Detect which cell encompasses the target text, then output its [X, Y] center coordinate. 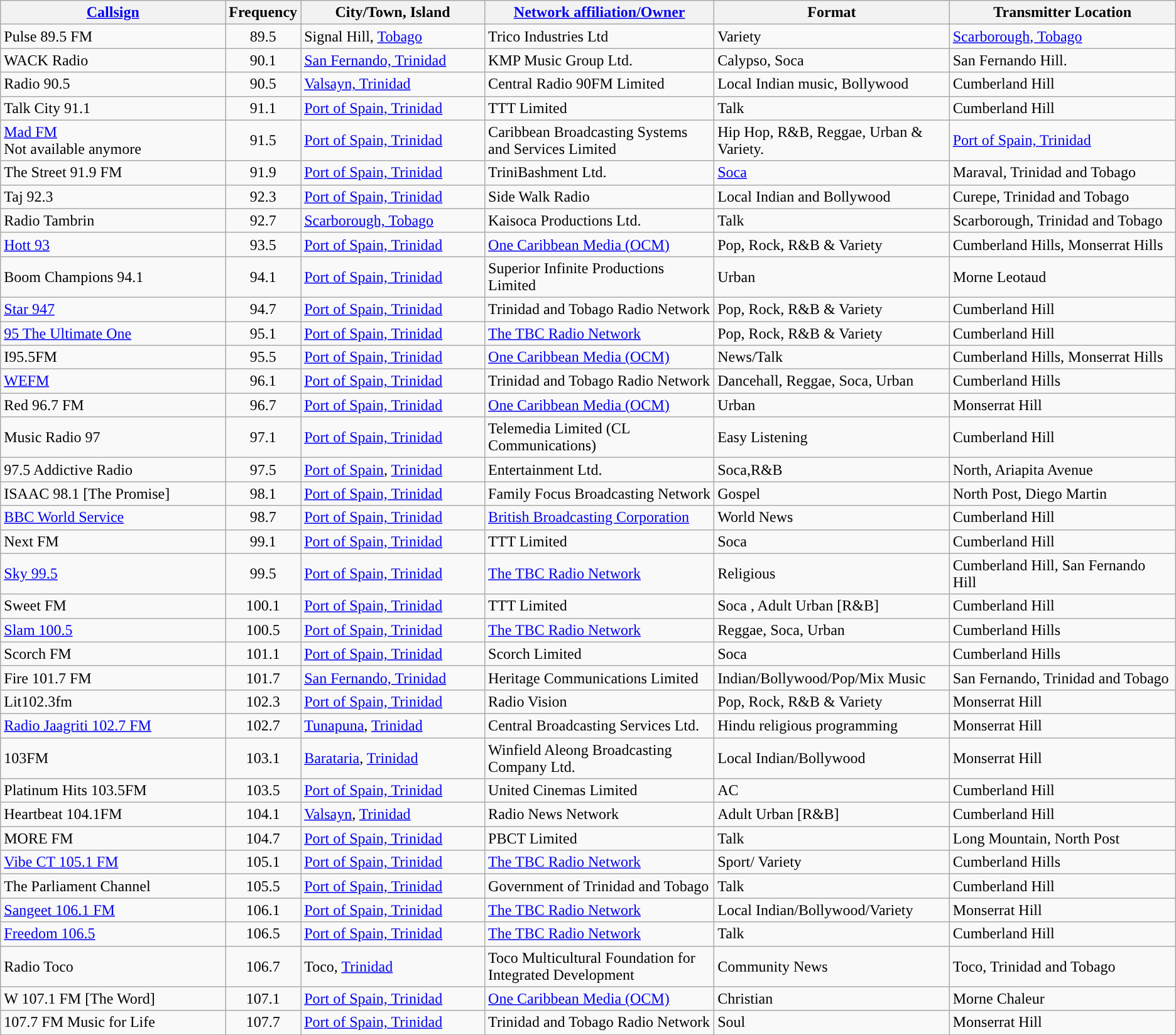
102.7 [263, 725]
101.7 [263, 678]
Telemedia Limited (CL Communications) [599, 437]
Format [832, 13]
97.1 [263, 437]
Lit102.3fm [113, 702]
Toco, Trinidad and Tobago [1062, 966]
Scorch FM [113, 654]
Hindu religious programming [832, 725]
104.7 [263, 838]
Radio Jaagriti 102.7 FM [113, 725]
Callsign [113, 13]
100.5 [263, 630]
Signal Hill, Tobago [393, 36]
94.7 [263, 309]
Maraval, Trinidad and Tobago [1062, 173]
Variety [832, 36]
99.5 [263, 574]
Radio Vision [599, 702]
99.1 [263, 541]
United Cinemas Limited [599, 791]
Side Walk Radio [599, 197]
Network affiliation/Owner [599, 13]
Sport/ Variety [832, 862]
103FM [113, 757]
Hott 93 [113, 244]
Central Broadcasting Services Ltd. [599, 725]
103.1 [263, 757]
PBCT Limited [599, 838]
Talk City 91.1 [113, 108]
World News [832, 517]
Taj 92.3 [113, 197]
The Parliament Channel [113, 886]
Long Mountain, North Post [1062, 838]
Superior Infinite Productions Limited [599, 276]
92.7 [263, 220]
91.1 [263, 108]
WEFM [113, 381]
ISAAC 98.1 [The Promise] [113, 494]
97.5 Addictive Radio [113, 470]
City/Town, Island [393, 13]
98.1 [263, 494]
British Broadcasting Corporation [599, 517]
Toco, Trinidad [393, 966]
Hip Hop, R&B, Reggae, Urban & Variety. [832, 141]
I95.5FM [113, 357]
Local Indian music, Bollywood [832, 84]
MORE FM [113, 838]
101.1 [263, 654]
Adult Urban [R&B] [832, 815]
Central Radio 90FM Limited [599, 84]
Trico Industries Ltd [599, 36]
Cumberland Hill, San Fernando Hill [1062, 574]
107.7 [263, 1022]
Winfield Aleong Broadcasting Company Ltd. [599, 757]
Transmitter Location [1062, 13]
89.5 [263, 36]
95.5 [263, 357]
Local Indian/Bollywood [832, 757]
Radio 90.5 [113, 84]
91.5 [263, 141]
Indian/Bollywood/Pop/Mix Music [832, 678]
95 The Ultimate One [113, 333]
Easy Listening [832, 437]
105.5 [263, 886]
Sky 99.5 [113, 574]
Soca , Adult Urban [R&B] [832, 606]
Scorch Limited [599, 654]
Government of Trinidad and Tobago [599, 886]
96.7 [263, 405]
107.1 [263, 999]
100.1 [263, 606]
BBC World Service [113, 517]
W 107.1 FM [The Word] [113, 999]
Next FM [113, 541]
Community News [832, 966]
Toco Multicultural Foundation for Integrated Development [599, 966]
Family Focus Broadcasting Network [599, 494]
Dancehall, Reggae, Soca, Urban [832, 381]
North Post, Diego Martin [1062, 494]
103.5 [263, 791]
North, Ariapita Avenue [1062, 470]
Religious [832, 574]
Scarborough, Trinidad and Tobago [1062, 220]
106.7 [263, 966]
Soul [832, 1022]
Pulse 89.5 FM [113, 36]
News/Talk [832, 357]
AC [832, 791]
Gospel [832, 494]
107.7 FM Music for Life [113, 1022]
Heartbeat 104.1FM [113, 815]
Radio News Network [599, 815]
San Fernando Hill. [1062, 60]
TriniBashment Ltd. [599, 173]
96.1 [263, 381]
93.5 [263, 244]
Local Indian/Bollywood/Variety [832, 910]
Curepe, Trinidad and Tobago [1062, 197]
Entertainment Ltd. [599, 470]
102.3 [263, 702]
Caribbean Broadcasting Systems and Services Limited [599, 141]
90.1 [263, 60]
Slam 100.5 [113, 630]
Sangeet 106.1 FM [113, 910]
KMP Music Group Ltd. [599, 60]
98.7 [263, 517]
106.1 [263, 910]
San Fernando, Trinidad and Tobago [1062, 678]
Calypso, Soca [832, 60]
105.1 [263, 862]
Soca,R&B [832, 470]
94.1 [263, 276]
Mad FMNot available anymore [113, 141]
Music Radio 97 [113, 437]
91.9 [263, 173]
Red 96.7 FM [113, 405]
Platinum Hits 103.5FM [113, 791]
Christian [832, 999]
Barataria, Trinidad [393, 757]
Frequency [263, 13]
Boom Champions 94.1 [113, 276]
Local Indian and Bollywood [832, 197]
92.3 [263, 197]
Fire 101.7 FM [113, 678]
Kaisoca Productions Ltd. [599, 220]
95.1 [263, 333]
Morne Chaleur [1062, 999]
Reggae, Soca, Urban [832, 630]
Heritage Communications Limited [599, 678]
Vibe CT 105.1 FM [113, 862]
Sweet FM [113, 606]
97.5 [263, 470]
Radio Toco [113, 966]
Tunapuna, Trinidad [393, 725]
WACK Radio [113, 60]
The Street 91.9 FM [113, 173]
Morne Leotaud [1062, 276]
104.1 [263, 815]
90.5 [263, 84]
Radio Tambrin [113, 220]
Freedom 106.5 [113, 934]
106.5 [263, 934]
Star 947 [113, 309]
